Locate the cell with the specified text and output its [X, Y] center coordinate. 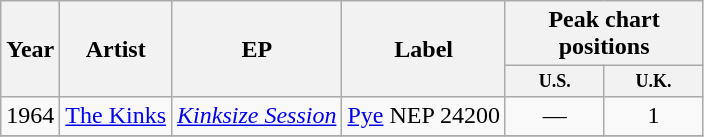
The Kinks [116, 116]
1964 [30, 116]
Kinksize Session [257, 116]
Year [30, 49]
EP [257, 49]
1 [654, 116]
U.S. [554, 82]
U.K. [654, 82]
Label [424, 49]
— [554, 116]
Pye NEP 24200 [424, 116]
Artist [116, 49]
Peak chart positions [604, 34]
